Return the (x, y) coordinate for the center point of the cell that contains the specified text.  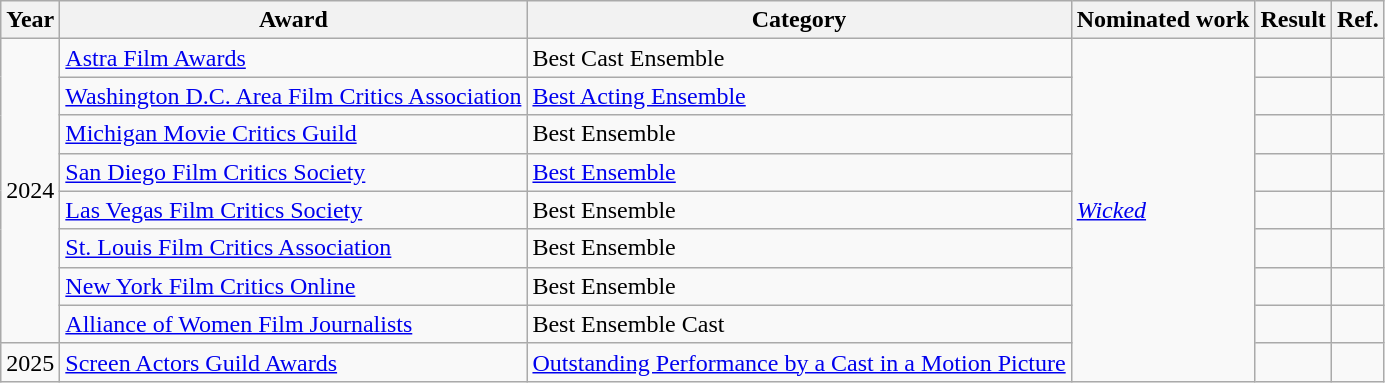
Screen Actors Guild Awards (294, 362)
St. Louis Film Critics Association (294, 248)
2025 (30, 362)
New York Film Critics Online (294, 286)
Las Vegas Film Critics Society (294, 210)
Ref. (1358, 20)
Nominated work (1163, 20)
Category (799, 20)
Best Ensemble Cast (799, 324)
Wicked (1163, 210)
San Diego Film Critics Society (294, 172)
Best Cast Ensemble (799, 58)
2024 (30, 191)
Year (30, 20)
Astra Film Awards (294, 58)
Michigan Movie Critics Guild (294, 134)
Award (294, 20)
Best Acting Ensemble (799, 96)
Washington D.C. Area Film Critics Association (294, 96)
Alliance of Women Film Journalists (294, 324)
Result (1293, 20)
Outstanding Performance by a Cast in a Motion Picture (799, 362)
